Scan for the cell matching the given text and deliver its (x, y) coordinate at center. 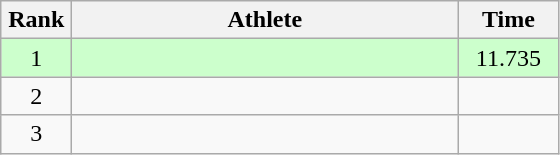
Athlete (265, 20)
Time (508, 20)
Rank (36, 20)
2 (36, 96)
11.735 (508, 58)
1 (36, 58)
3 (36, 134)
